Scan for the cell matching the given text and deliver its (X, Y) coordinate at center. 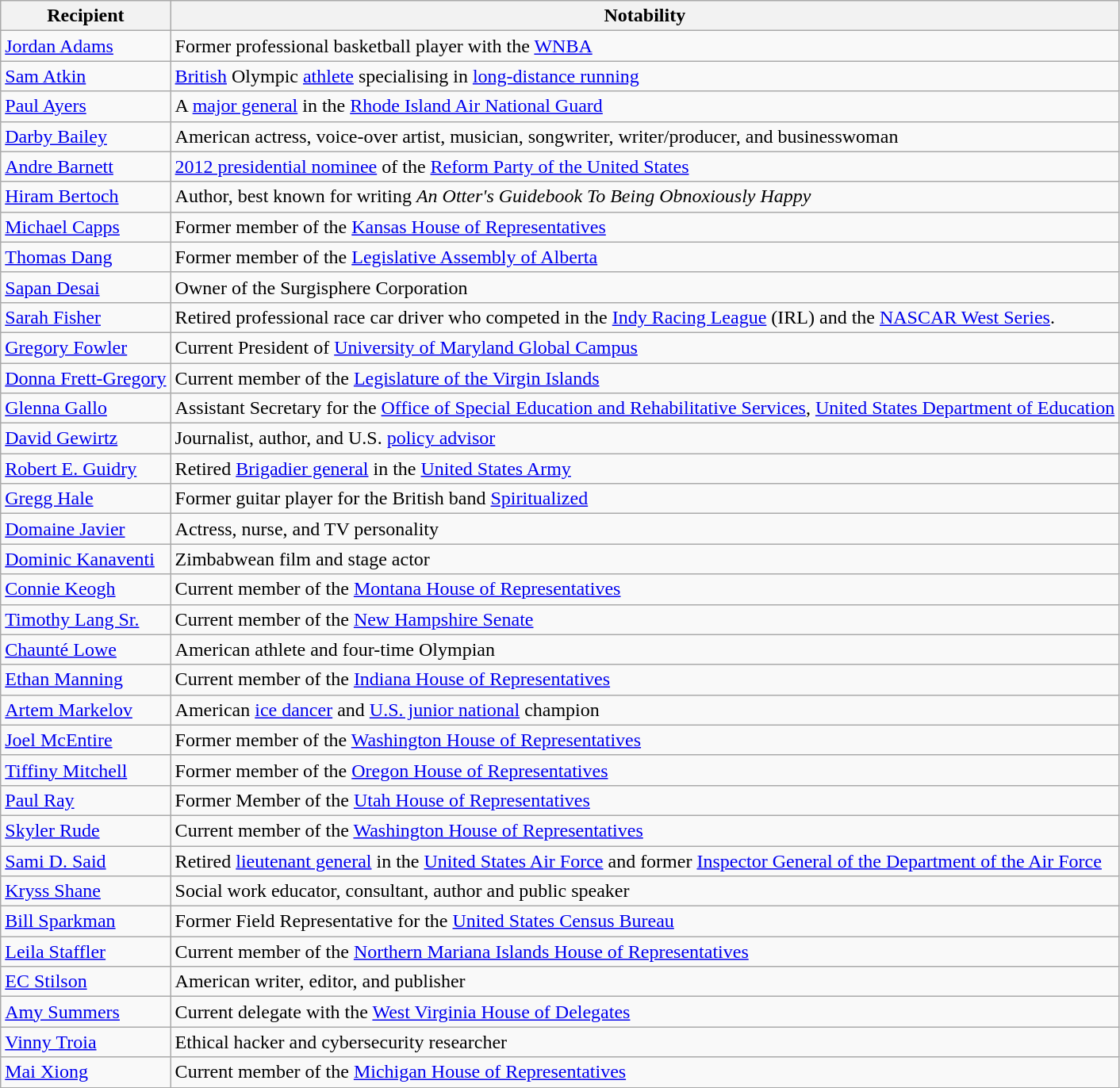
Timothy Lang Sr. (86, 619)
Donna Frett-Gregory (86, 378)
Hiram Bertoch (86, 197)
Andre Barnett (86, 167)
Paul Ray (86, 800)
Current delegate with the West Virginia House of Delegates (645, 1012)
Jordan Adams (86, 46)
Notability (645, 16)
2012 presidential nominee of the Reform Party of the United States (645, 167)
Dominic Kanaventi (86, 559)
Former member of the Legislative Assembly of Alberta (645, 257)
Owner of the Surgisphere Corporation (645, 287)
Current member of the Northern Mariana Islands House of Representatives (645, 952)
Gregg Hale (86, 499)
Domaine Javier (86, 529)
Chaunté Lowe (86, 649)
Former professional basketball player with the WNBA (645, 46)
Current member of the New Hampshire Senate (645, 619)
Sami D. Said (86, 860)
Current member of the Legislature of the Virgin Islands (645, 378)
Sarah Fisher (86, 317)
Retired lieutenant general in the United States Air Force and former Inspector General of the Department of the Air Force (645, 860)
Current member of the Montana House of Representatives (645, 589)
Ethical hacker and cybersecurity researcher (645, 1042)
British Olympic athlete specialising in long-distance running (645, 76)
Joel McEntire (86, 740)
Retired professional race car driver who competed in the Indy Racing League (IRL) and the NASCAR West Series. (645, 317)
Assistant Secretary for the Office of Special Education and Rehabilitative Services, United States Department of Education (645, 408)
Former member of the Washington House of Representatives (645, 740)
Actress, nurse, and TV personality (645, 529)
Current member of the Indiana House of Representatives (645, 680)
Gregory Fowler (86, 347)
Former member of the Oregon House of Representatives (645, 770)
American writer, editor, and publisher (645, 982)
Bill Sparkman (86, 921)
American athlete and four-time Olympian (645, 649)
Robert E. Guidry (86, 469)
Current member of the Washington House of Representatives (645, 830)
EC Stilson (86, 982)
Tiffiny Mitchell (86, 770)
American ice dancer and U.S. junior national champion (645, 710)
Former Member of the Utah House of Representatives (645, 800)
Sapan Desai (86, 287)
Artem Markelov (86, 710)
Thomas Dang (86, 257)
Ethan Manning (86, 680)
Vinny Troia (86, 1042)
Retired Brigadier general in the United States Army (645, 469)
Author, best known for writing An Otter's Guidebook To Being Obnoxiously Happy (645, 197)
Former guitar player for the British band Spiritualized (645, 499)
Skyler Rude (86, 830)
Amy Summers (86, 1012)
Connie Keogh (86, 589)
Leila Staffler (86, 952)
A major general in the Rhode Island Air National Guard (645, 106)
Current President of University of Maryland Global Campus (645, 347)
Social work educator, consultant, author and public speaker (645, 891)
Sam Atkin (86, 76)
Former member of the Kansas House of Representatives (645, 227)
Current member of the Michigan House of Representatives (645, 1072)
Recipient (86, 16)
Zimbabwean film and stage actor (645, 559)
Journalist, author, and U.S. policy advisor (645, 439)
Michael Capps (86, 227)
Darby Bailey (86, 136)
Kryss Shane (86, 891)
Paul Ayers (86, 106)
Mai Xiong (86, 1072)
Former Field Representative for the United States Census Bureau (645, 921)
David Gewirtz (86, 439)
American actress, voice-over artist, musician, songwriter, writer/producer, and businesswoman (645, 136)
Glenna Gallo (86, 408)
